Detect which cell encompasses the target text, then output its [x, y] center coordinate. 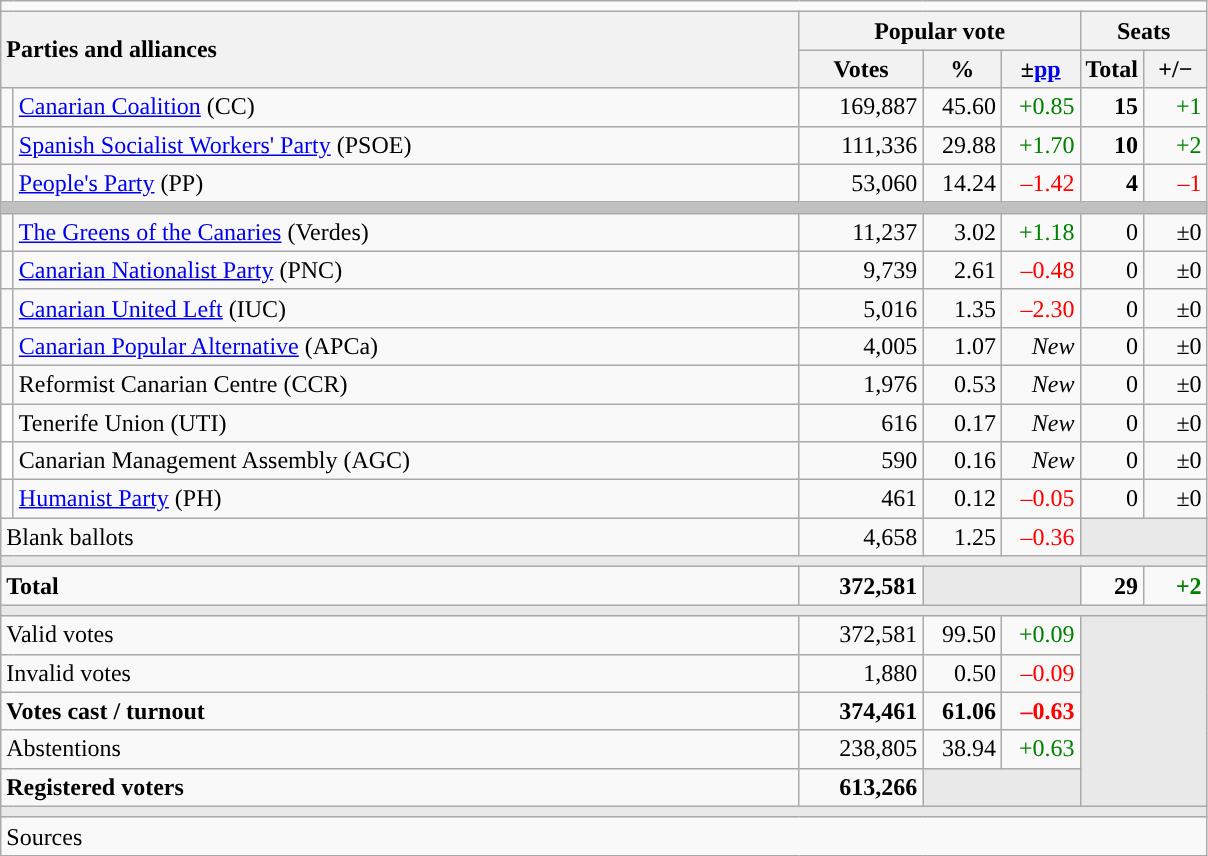
Canarian United Left (IUC) [406, 308]
99.50 [962, 635]
0.50 [962, 673]
0.12 [962, 499]
374,461 [861, 711]
±pp [1040, 69]
+1.70 [1040, 145]
Popular vote [940, 31]
1,976 [861, 384]
Canarian Coalition (CC) [406, 107]
1.35 [962, 308]
Parties and alliances [400, 50]
Votes [861, 69]
169,887 [861, 107]
5,016 [861, 308]
Reformist Canarian Centre (CCR) [406, 384]
Registered voters [400, 787]
Valid votes [400, 635]
–0.05 [1040, 499]
9,739 [861, 270]
0.53 [962, 384]
61.06 [962, 711]
1,880 [861, 673]
% [962, 69]
Blank ballots [400, 537]
53,060 [861, 183]
–0.48 [1040, 270]
People's Party (PP) [406, 183]
–1.42 [1040, 183]
1.25 [962, 537]
Tenerife Union (UTI) [406, 423]
–1 [1176, 183]
10 [1112, 145]
–0.36 [1040, 537]
Spanish Socialist Workers' Party (PSOE) [406, 145]
0.16 [962, 461]
+0.63 [1040, 749]
29.88 [962, 145]
111,336 [861, 145]
0.17 [962, 423]
1.07 [962, 346]
–0.63 [1040, 711]
The Greens of the Canaries (Verdes) [406, 232]
15 [1112, 107]
4,658 [861, 537]
–2.30 [1040, 308]
613,266 [861, 787]
Canarian Nationalist Party (PNC) [406, 270]
Seats [1144, 31]
4,005 [861, 346]
616 [861, 423]
Invalid votes [400, 673]
3.02 [962, 232]
590 [861, 461]
238,805 [861, 749]
+1.18 [1040, 232]
11,237 [861, 232]
–0.09 [1040, 673]
4 [1112, 183]
461 [861, 499]
29 [1112, 586]
+1 [1176, 107]
2.61 [962, 270]
+/− [1176, 69]
+0.09 [1040, 635]
Canarian Popular Alternative (APCa) [406, 346]
Sources [604, 836]
Humanist Party (PH) [406, 499]
14.24 [962, 183]
38.94 [962, 749]
+0.85 [1040, 107]
Canarian Management Assembly (AGC) [406, 461]
45.60 [962, 107]
Votes cast / turnout [400, 711]
Abstentions [400, 749]
